Determine the (X, Y) coordinate at the center of the cell enclosing the given text.  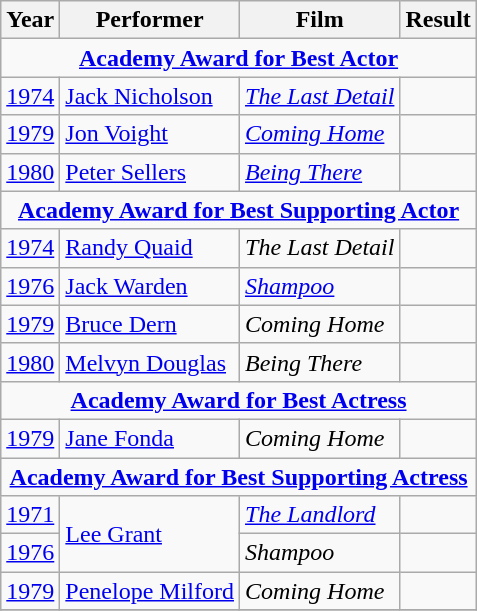
Jon Voight (150, 134)
1971 (30, 515)
Jane Fonda (150, 438)
Performer (150, 20)
Jack Nicholson (150, 96)
Academy Award for Best Actress (239, 400)
Film (320, 20)
Academy Award for Best Actor (239, 58)
Academy Award for Best Supporting Actress (239, 477)
Penelope Milford (150, 591)
Year (30, 20)
Melvyn Douglas (150, 362)
Bruce Dern (150, 324)
Randy Quaid (150, 248)
Result (438, 20)
Lee Grant (150, 534)
Jack Warden (150, 286)
Academy Award for Best Supporting Actor (239, 210)
The Landlord (320, 515)
Peter Sellers (150, 172)
